Locate the cell with the specified text and output its (x, y) center coordinate. 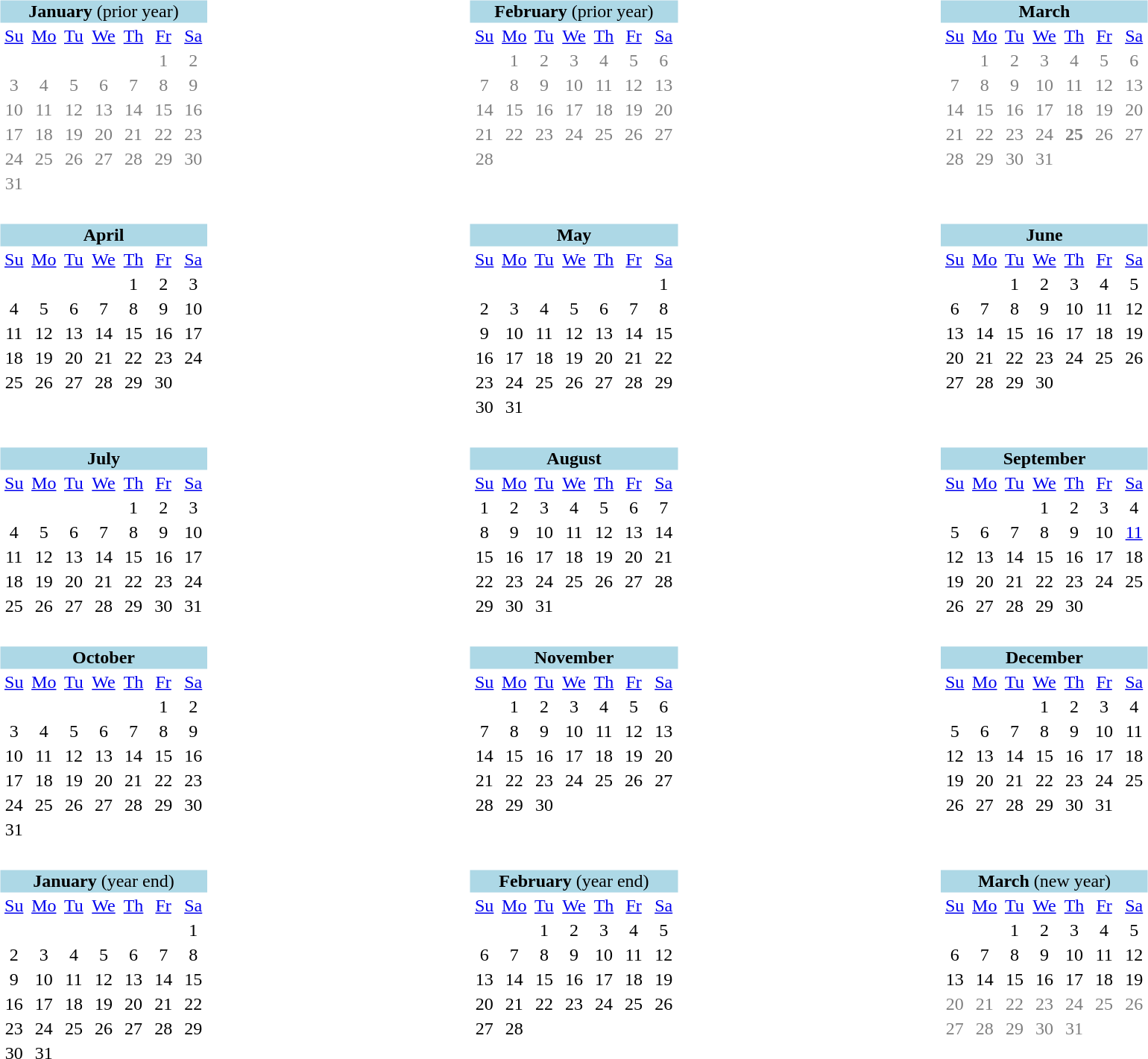
March (new year) (1044, 882)
February (prior year) (574, 11)
November Su Mo Tu We Th Fr Sa 1 2 3 4 5 6 7 8 9 10 11 12 13 14 15 16 17 18 19 20 21 22 23 24 25 26 27 28 29 30 (565, 733)
October (104, 658)
August (574, 458)
March (1044, 11)
May (574, 235)
June (1044, 235)
August Su Mo Tu We Th Fr Sa 1 2 3 4 5 6 7 8 9 10 11 12 13 14 15 16 17 18 19 20 21 22 23 24 25 26 27 28 29 30 31 (565, 522)
January (prior year) (104, 11)
May Su Mo Tu We Th Fr Sa 1 2 3 4 5 6 7 8 9 10 11 12 13 14 15 16 17 18 19 20 21 22 23 24 25 26 27 28 29 30 31 (565, 312)
January (year end) (104, 882)
September (1044, 458)
July (104, 458)
April (104, 235)
November (574, 658)
February (year end) (574, 882)
December (1044, 658)
